Locate the cell with the specified text and output its (X, Y) center coordinate. 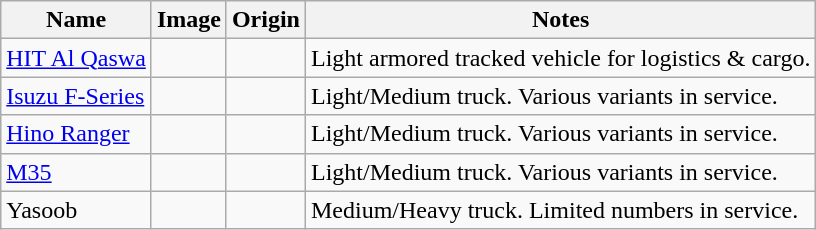
Light armored tracked vehicle for logistics & cargo. (560, 58)
Image (188, 20)
Notes (560, 20)
Name (76, 20)
Hino Ranger (76, 134)
Medium/Heavy truck. Limited numbers in service. (560, 210)
Origin (266, 20)
M35 (76, 172)
HIT Al Qaswa (76, 58)
Yasoob (76, 210)
Isuzu F-Series (76, 96)
